From the cell containing the given text, extract its center point as (X, Y) coordinate. 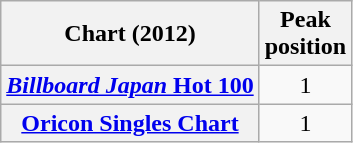
Chart (2012) (130, 34)
Billboard Japan Hot 100 (130, 85)
Peakposition (305, 34)
Oricon Singles Chart (130, 123)
